Pinpoint the cell where the given text exists, returning its [x, y] midpoint coordinate. 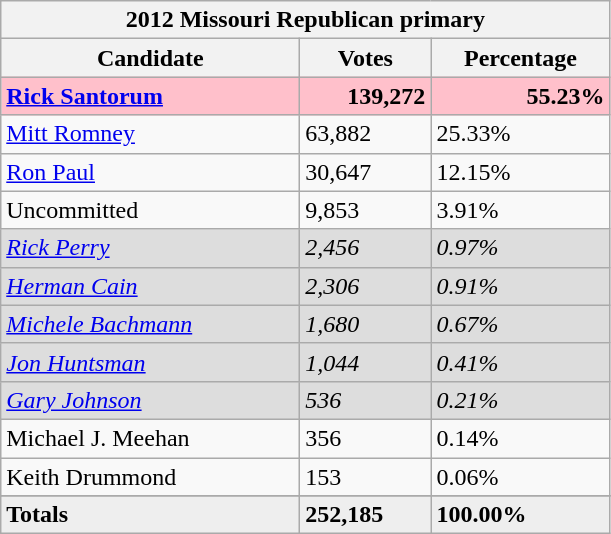
2,456 [366, 248]
9,853 [366, 210]
63,882 [366, 134]
Michael J. Meehan [150, 438]
356 [366, 438]
0.91% [520, 286]
139,272 [366, 96]
12.15% [520, 172]
55.23% [520, 96]
0.14% [520, 438]
Rick Perry [150, 248]
3.91% [520, 210]
Percentage [520, 58]
25.33% [520, 134]
0.06% [520, 477]
Jon Huntsman [150, 362]
Michele Bachmann [150, 324]
0.97% [520, 248]
Gary Johnson [150, 400]
Uncommitted [150, 210]
0.21% [520, 400]
2,306 [366, 286]
1,044 [366, 362]
2012 Missouri Republican primary [306, 20]
153 [366, 477]
252,185 [366, 515]
Rick Santorum [150, 96]
0.67% [520, 324]
1,680 [366, 324]
Keith Drummond [150, 477]
Totals [150, 515]
0.41% [520, 362]
30,647 [366, 172]
Votes [366, 58]
Mitt Romney [150, 134]
Herman Cain [150, 286]
100.00% [520, 515]
Ron Paul [150, 172]
536 [366, 400]
Candidate [150, 58]
